Capture the cell that displays the provided text and extract its (X, Y) central coordinate. 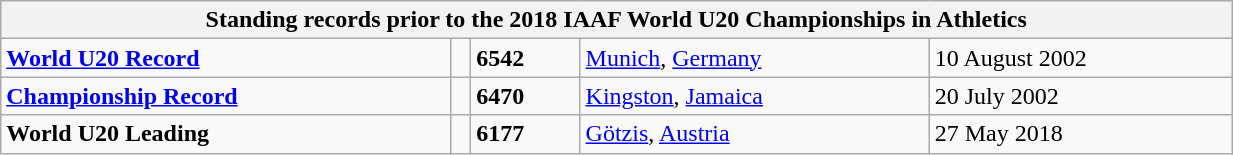
6542 (526, 58)
27 May 2018 (1080, 134)
Championship Record (226, 96)
Standing records prior to the 2018 IAAF World U20 Championships in Athletics (616, 20)
20 July 2002 (1080, 96)
10 August 2002 (1080, 58)
6177 (526, 134)
Kingston, Jamaica (754, 96)
World U20 Leading (226, 134)
World U20 Record (226, 58)
Götzis, Austria (754, 134)
Munich, Germany (754, 58)
6470 (526, 96)
